Scan for the cell matching the given text and deliver its [X, Y] coordinate at center. 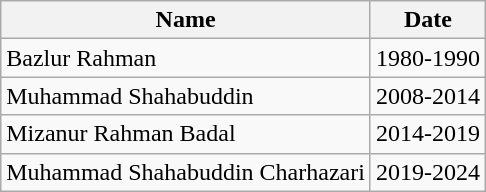
Mizanur Rahman Badal [186, 134]
Muhammad Shahabuddin Charhazari [186, 172]
Date [428, 20]
Bazlur Rahman [186, 58]
2014-2019 [428, 134]
1980-1990 [428, 58]
2019-2024 [428, 172]
2008-2014 [428, 96]
Muhammad Shahabuddin [186, 96]
Name [186, 20]
